Search for the cell housing the specified text and yield its (x, y) center coordinate. 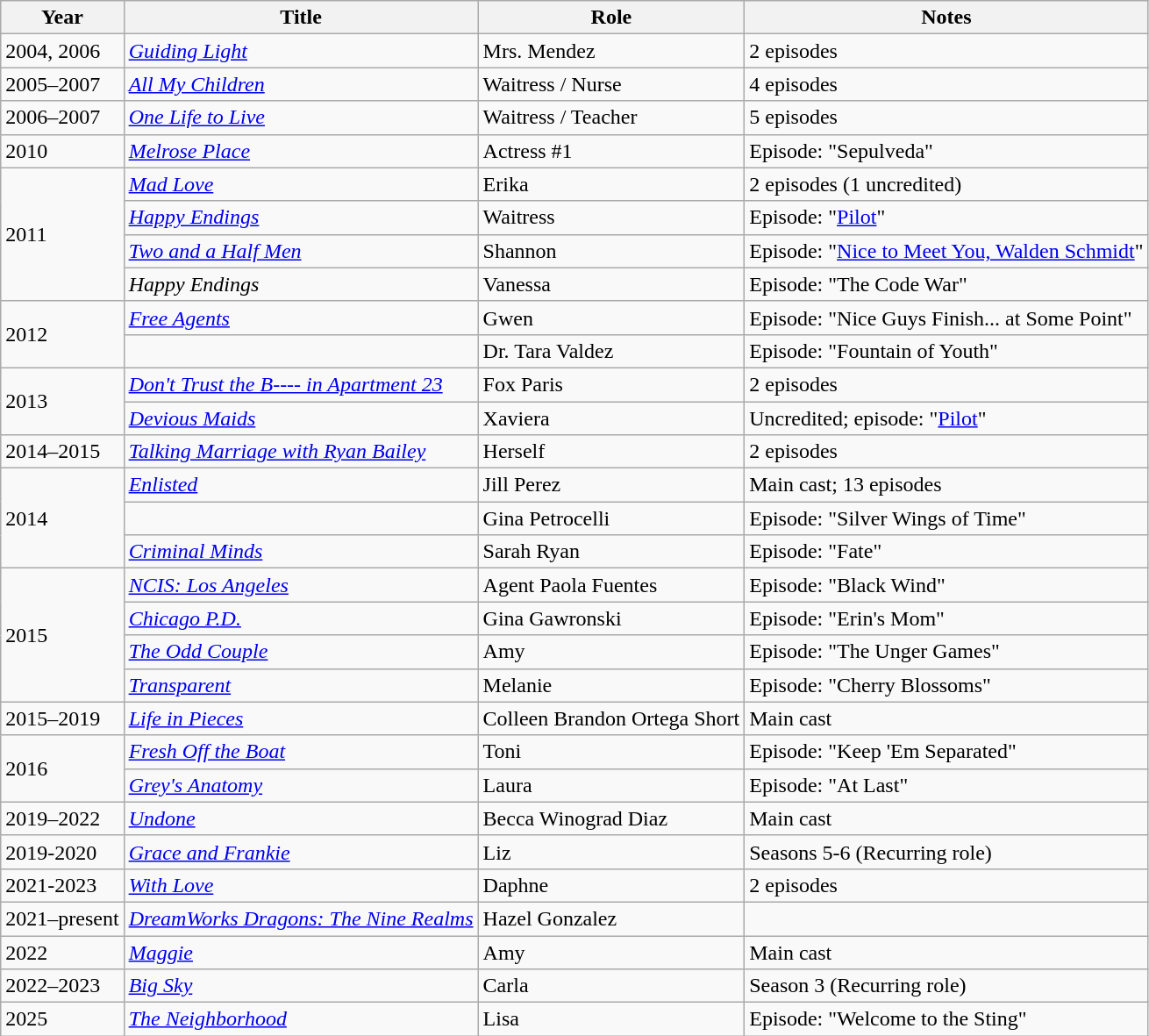
Episode: "The Code War" (946, 284)
2014 (62, 518)
DreamWorks Dragons: The Nine Realms (301, 918)
Episode: "Fate" (946, 552)
Big Sky (301, 986)
Role (611, 18)
Uncredited; episode: "Pilot" (946, 418)
Main cast; 13 episodes (946, 485)
Mrs. Mendez (611, 51)
Free Agents (301, 318)
Grace and Frankie (301, 852)
2013 (62, 401)
All My Children (301, 84)
2025 (62, 1019)
Daphne (611, 885)
Becca Winograd Diaz (611, 818)
Carla (611, 986)
2016 (62, 768)
5 episodes (946, 118)
Transparent (301, 685)
Undone (301, 818)
Vanessa (611, 284)
Grey's Anatomy (301, 785)
2006–2007 (62, 118)
Episode: "Cherry Blossoms" (946, 685)
One Life to Live (301, 118)
2021–present (62, 918)
Episode: "At Last" (946, 785)
Gina Gawronski (611, 618)
2015–2019 (62, 718)
2004, 2006 (62, 51)
Episode: "Nice Guys Finish... at Some Point" (946, 318)
2019–2022 (62, 818)
Episode: "Black Wind" (946, 585)
Episode: "Silver Wings of Time" (946, 518)
Agent Paola Fuentes (611, 585)
Episode: "Fountain of Youth" (946, 351)
Notes (946, 18)
Laura (611, 785)
Colleen Brandon Ortega Short (611, 718)
2022–2023 (62, 986)
Fresh Off the Boat (301, 752)
Episode: "Keep 'Em Separated" (946, 752)
Episode: "The Unger Games" (946, 652)
Episode: "Erin's Mom" (946, 618)
2010 (62, 151)
Criminal Minds (301, 552)
The Odd Couple (301, 652)
Gwen (611, 318)
Two and a Half Men (301, 251)
2012 (62, 334)
2005–2007 (62, 84)
Season 3 (Recurring role) (946, 986)
Enlisted (301, 485)
2 episodes (1 uncredited) (946, 184)
Mad Love (301, 184)
Dr. Tara Valdez (611, 351)
2021-2023 (62, 885)
Maggie (301, 952)
Herself (611, 452)
Shannon (611, 251)
Waitress / Teacher (611, 118)
Title (301, 18)
Episode: "Sepulveda" (946, 151)
Devious Maids (301, 418)
Actress #1 (611, 151)
Jill Perez (611, 485)
Year (62, 18)
Episode: "Welcome to the Sting" (946, 1019)
2019-2020 (62, 852)
2011 (62, 234)
Hazel Gonzalez (611, 918)
Talking Marriage with Ryan Bailey (301, 452)
NCIS: Los Angeles (301, 585)
Liz (611, 852)
Life in Pieces (301, 718)
Waitress (611, 218)
Lisa (611, 1019)
Melanie (611, 685)
4 episodes (946, 84)
Seasons 5-6 (Recurring role) (946, 852)
Don't Trust the B---- in Apartment 23 (301, 384)
Chicago P.D. (301, 618)
Toni (611, 752)
Gina Petrocelli (611, 518)
Waitress / Nurse (611, 84)
The Neighborhood (301, 1019)
2022 (62, 952)
Episode: "Pilot" (946, 218)
Episode: "Nice to Meet You, Walden Schmidt" (946, 251)
With Love (301, 885)
Melrose Place (301, 151)
Xaviera (611, 418)
Erika (611, 184)
2015 (62, 635)
Sarah Ryan (611, 552)
Fox Paris (611, 384)
Guiding Light (301, 51)
2014–2015 (62, 452)
